Identify which cell holds the provided text, then report its (x, y) central coordinate. 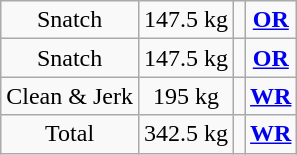
342.5 kg (186, 134)
195 kg (186, 96)
Clean & Jerk (70, 96)
Total (70, 134)
